From the cell containing the given text, extract its center point as [x, y] coordinate. 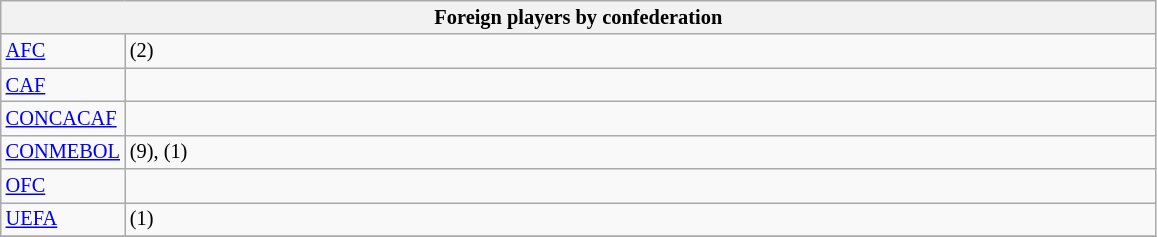
(9), (1) [640, 152]
UEFA [63, 219]
OFC [63, 186]
CONMEBOL [63, 152]
CAF [63, 85]
(1) [640, 219]
AFC [63, 51]
(2) [640, 51]
Foreign players by confederation [578, 17]
CONCACAF [63, 118]
